Output the [X, Y] coordinate of the center of the cell containing the given text.  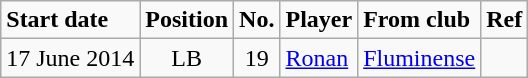
Start date [70, 20]
Player [319, 20]
No. [257, 20]
From club [420, 20]
Ronan [319, 58]
Ref [504, 20]
Position [187, 20]
Fluminense [420, 58]
19 [257, 58]
17 June 2014 [70, 58]
LB [187, 58]
